Scan for the cell matching the given text and deliver its [x, y] coordinate at center. 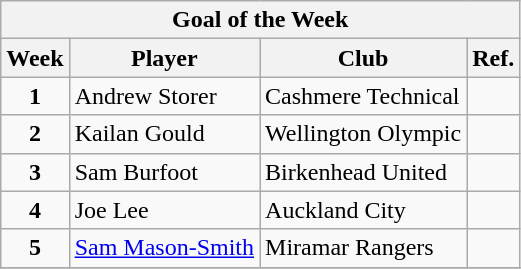
Kailan Gould [164, 134]
Week [35, 58]
Auckland City [364, 210]
5 [35, 248]
Wellington Olympic [364, 134]
Club [364, 58]
Andrew Storer [164, 96]
Player [164, 58]
Miramar Rangers [364, 248]
Birkenhead United [364, 172]
Ref. [494, 58]
Sam Burfoot [164, 172]
2 [35, 134]
3 [35, 172]
Sam Mason-Smith [164, 248]
4 [35, 210]
Goal of the Week [260, 20]
Joe Lee [164, 210]
Cashmere Technical [364, 96]
1 [35, 96]
